Find where the given text appears and provide that cell's center as (x, y) coordinate. 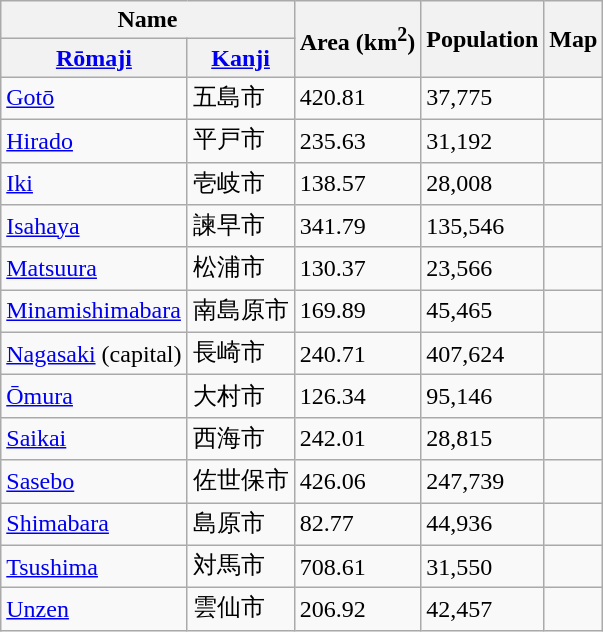
佐世保市 (240, 482)
708.61 (358, 566)
Shimabara (94, 524)
45,465 (482, 312)
Saikai (94, 438)
松浦市 (240, 268)
Area (km2) (358, 39)
Name (148, 20)
82.77 (358, 524)
420.81 (358, 98)
95,146 (482, 396)
諫早市 (240, 226)
126.34 (358, 396)
407,624 (482, 354)
130.37 (358, 268)
Minamishimabara (94, 312)
Tsushima (94, 566)
240.71 (358, 354)
247,739 (482, 482)
28,008 (482, 184)
Iki (94, 184)
平戸市 (240, 140)
Rōmaji (94, 58)
Hirado (94, 140)
Sasebo (94, 482)
長崎市 (240, 354)
341.79 (358, 226)
五島市 (240, 98)
135,546 (482, 226)
雲仙市 (240, 610)
Unzen (94, 610)
Gotō (94, 98)
169.89 (358, 312)
426.06 (358, 482)
南島原市 (240, 312)
31,550 (482, 566)
44,936 (482, 524)
Isahaya (94, 226)
Nagasaki (capital) (94, 354)
138.57 (358, 184)
31,192 (482, 140)
42,457 (482, 610)
Matsuura (94, 268)
23,566 (482, 268)
島原市 (240, 524)
206.92 (358, 610)
大村市 (240, 396)
235.63 (358, 140)
37,775 (482, 98)
Kanji (240, 58)
壱岐市 (240, 184)
西海市 (240, 438)
Population (482, 39)
Ōmura (94, 396)
Map (574, 39)
242.01 (358, 438)
28,815 (482, 438)
対馬市 (240, 566)
